Search for the cell housing the specified text and yield its [X, Y] center coordinate. 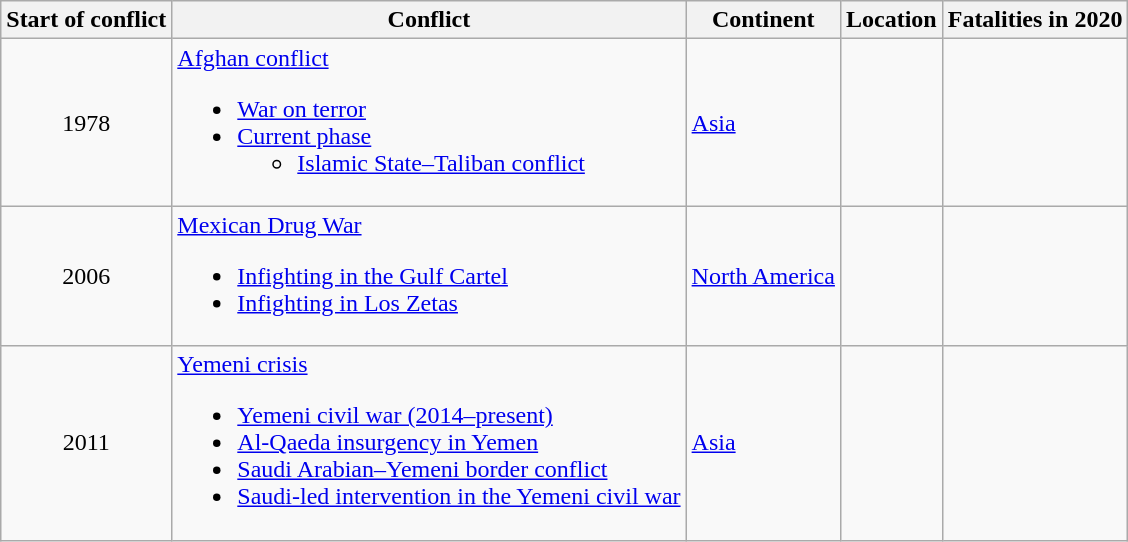
2011 [86, 443]
2006 [86, 276]
Continent [763, 20]
Afghan conflictWar on terrorCurrent phaseIslamic State–Taliban conflict [429, 122]
1978 [86, 122]
Conflict [429, 20]
Fatalities in 2020 [1035, 20]
Mexican Drug WarInfighting in the Gulf CartelInfighting in Los Zetas [429, 276]
North America [763, 276]
Location [891, 20]
Start of conflict [86, 20]
